Pinpoint the cell where the given text exists, returning its [x, y] midpoint coordinate. 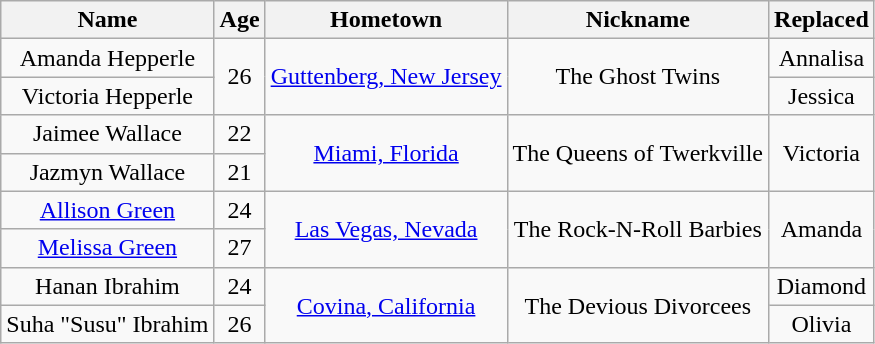
Jaimee Wallace [108, 134]
The Ghost Twins [638, 77]
Las Vegas, Nevada [386, 229]
The Queens of Twerkville [638, 153]
Miami, Florida [386, 153]
Hometown [386, 20]
Victoria Hepperle [108, 96]
Olivia [822, 324]
Allison Green [108, 210]
Annalisa [822, 58]
Melissa Green [108, 248]
The Rock-N-Roll Barbies [638, 229]
22 [240, 134]
Suha "Susu" Ibrahim [108, 324]
Diamond [822, 286]
21 [240, 172]
Replaced [822, 20]
Jessica [822, 96]
Nickname [638, 20]
Name [108, 20]
Amanda Hepperle [108, 58]
Hanan Ibrahim [108, 286]
Guttenberg, New Jersey [386, 77]
Victoria [822, 153]
Jazmyn Wallace [108, 172]
Age [240, 20]
27 [240, 248]
Covina, California [386, 305]
Amanda [822, 229]
The Devious Divorcees [638, 305]
